Pinpoint the cell where the given text exists, returning its [X, Y] midpoint coordinate. 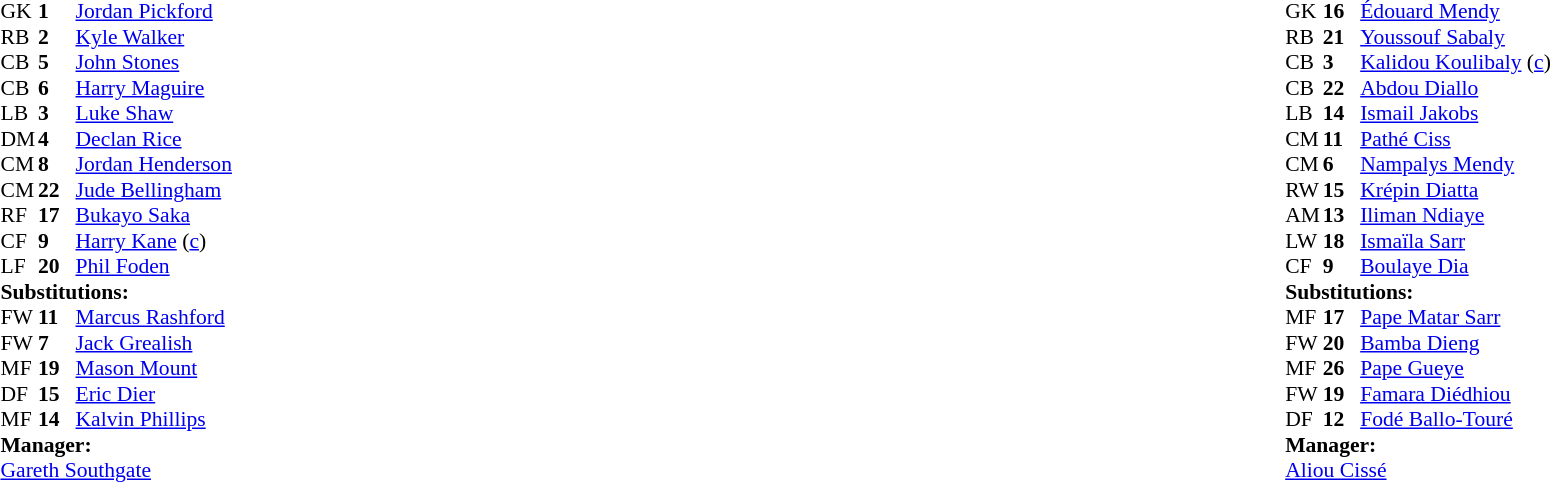
DM [19, 139]
Mason Mount [154, 369]
2 [57, 37]
Harry Kane (c) [154, 241]
LW [1304, 241]
12 [1342, 419]
John Stones [154, 63]
LF [19, 267]
Phil Foden [154, 267]
Harry Maguire [154, 88]
26 [1342, 369]
Jordan Henderson [154, 165]
Kyle Walker [154, 37]
Luke Shaw [154, 113]
Bukayo Saka [154, 215]
18 [1342, 241]
Eric Dier [154, 394]
RW [1304, 190]
7 [57, 343]
21 [1342, 37]
4 [57, 139]
Jude Bellingham [154, 190]
AM [1304, 215]
Marcus Rashford [154, 317]
RF [19, 215]
13 [1342, 215]
Jack Grealish [154, 343]
Declan Rice [154, 139]
5 [57, 63]
Kalvin Phillips [154, 419]
Manager: [116, 445]
8 [57, 165]
Substitutions: [116, 292]
